Return (X, Y) of the center of cell containing provided text 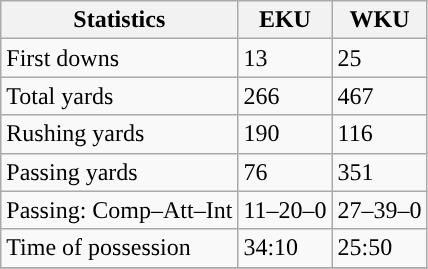
25 (380, 58)
190 (285, 134)
34:10 (285, 248)
WKU (380, 20)
25:50 (380, 248)
First downs (120, 58)
266 (285, 96)
27–39–0 (380, 210)
351 (380, 172)
Statistics (120, 20)
76 (285, 172)
EKU (285, 20)
11–20–0 (285, 210)
Passing: Comp–Att–Int (120, 210)
Time of possession (120, 248)
467 (380, 96)
13 (285, 58)
Rushing yards (120, 134)
Total yards (120, 96)
Passing yards (120, 172)
116 (380, 134)
